Capture the cell that displays the provided text and extract its [x, y] central coordinate. 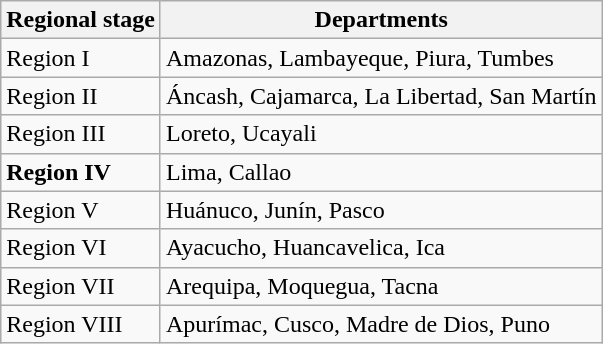
Region III [81, 134]
Amazonas, Lambayeque, Piura, Tumbes [381, 58]
Lima, Callao [381, 172]
Region V [81, 210]
Region I [81, 58]
Region VI [81, 248]
Region IV [81, 172]
Region VIII [81, 324]
Region VII [81, 286]
Huánuco, Junín, Pasco [381, 210]
Departments [381, 20]
Áncash, Cajamarca, La Libertad, San Martín [381, 96]
Arequipa, Moquegua, Tacna [381, 286]
Region II [81, 96]
Regional stage [81, 20]
Ayacucho, Huancavelica, Ica [381, 248]
Apurímac, Cusco, Madre de Dios, Puno [381, 324]
Loreto, Ucayali [381, 134]
